Identify which cell holds the provided text, then report its [X, Y] central coordinate. 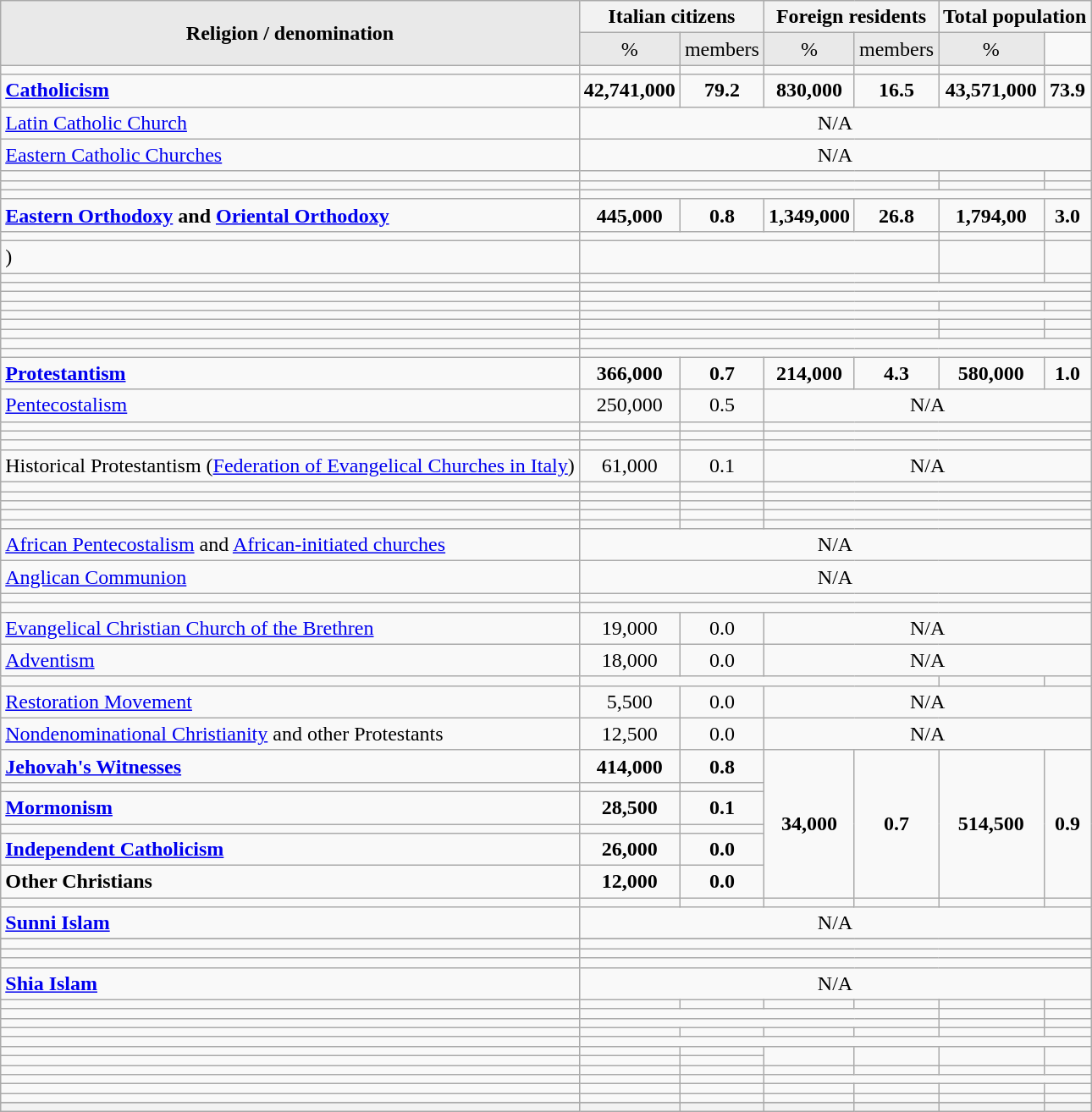
214,000 [809, 373]
12,500 [630, 734]
Other Christians [290, 882]
34,000 [809, 823]
5,500 [630, 702]
Religion / denomination [290, 33]
0.9 [1067, 823]
3.0 [1067, 215]
Pentecostalism [290, 405]
79.2 [721, 91]
Adventism [290, 660]
580,000 [992, 373]
445,000 [630, 215]
43,571,000 [992, 91]
514,500 [992, 823]
Sunni Islam [290, 923]
42,741,000 [630, 91]
26.8 [896, 215]
250,000 [630, 405]
26,000 [630, 850]
0.5 [721, 405]
1,794,00 [992, 215]
1.0 [1067, 373]
414,000 [630, 766]
Eastern Orthodoxy and Oriental Orthodoxy [290, 215]
12,000 [630, 882]
28,500 [630, 807]
Latin Catholic Church [290, 123]
Total population [1015, 17]
Shia Islam [290, 983]
Italian citizens [671, 17]
Historical Protestantism (Federation of Evangelical Churches in Italy) [290, 465]
366,000 [630, 373]
18,000 [630, 660]
Foreign residents [851, 17]
19,000 [630, 628]
Anglican Communion [290, 577]
Mormonism [290, 807]
Evangelical Christian Church of the Brethren [290, 628]
Protestantism [290, 373]
Independent Catholicism [290, 850]
Nondenominational Christianity and other Protestants [290, 734]
1,349,000 [809, 215]
Jehovah's Witnesses [290, 766]
Catholicism [290, 91]
African Pentecostalism and African-initiated churches [290, 545]
Eastern Catholic Churches [290, 155]
61,000 [630, 465]
Restoration Movement [290, 702]
16.5 [896, 91]
4.3 [896, 373]
830,000 [809, 91]
73.9 [1067, 91]
) [290, 256]
